For the text-containing cell, return its midpoint in (X, Y) coordinate format. 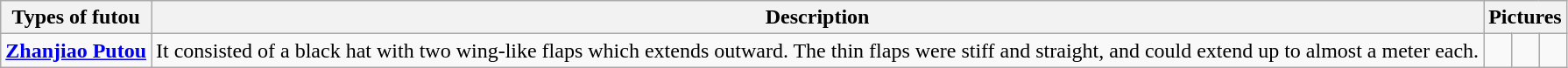
Pictures (1526, 17)
Description (818, 17)
Zhanjiao Putou (76, 51)
Types of futou (76, 17)
